Return the [X, Y] coordinate for the center point of the cell that contains the specified text.  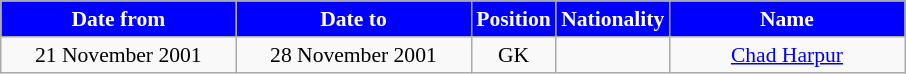
Nationality [612, 19]
GK [514, 55]
Position [514, 19]
Date to [354, 19]
Date from [118, 19]
Chad Harpur [786, 55]
Name [786, 19]
28 November 2001 [354, 55]
21 November 2001 [118, 55]
